Capture the cell that displays the provided text and extract its [x, y] central coordinate. 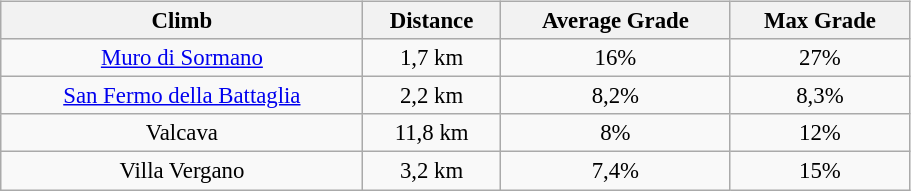
1,7 km [432, 58]
7,4% [615, 171]
Villa Vergano [182, 171]
15% [820, 171]
2,2 km [432, 96]
3,2 km [432, 171]
8% [615, 133]
San Fermo della Battaglia [182, 96]
Climb [182, 21]
Distance [432, 21]
Max Grade [820, 21]
Valcava [182, 133]
16% [615, 58]
Average Grade [615, 21]
27% [820, 58]
8,2% [615, 96]
12% [820, 133]
11,8 km [432, 133]
Muro di Sormano [182, 58]
8,3% [820, 96]
